Scan for the cell matching the given text and deliver its (x, y) coordinate at center. 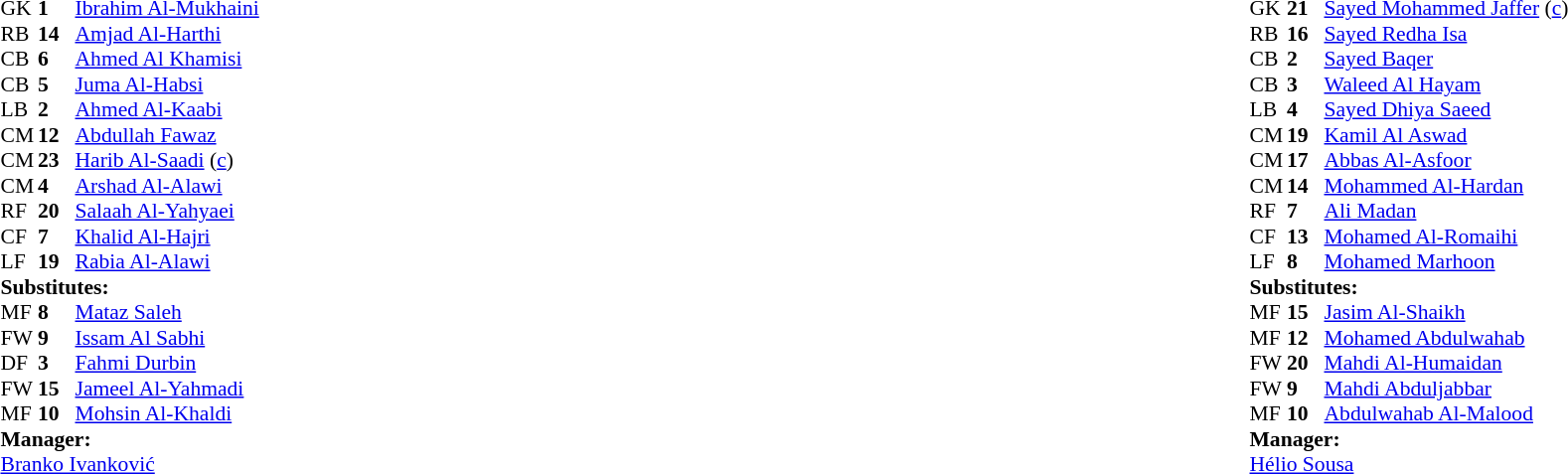
Mohammed Al-Hardan (1446, 186)
Manager: (129, 439)
Issam Al Sabhi (167, 338)
17 (1306, 160)
Sayed Redha Isa (1446, 34)
Ahmed Al-Kaabi (167, 110)
Sayed Dhiya Saeed (1446, 110)
Arshad Al-Alawi (167, 186)
Ali Madan (1446, 212)
Abbas Al-Asfoor (1446, 160)
Rabia Al-Alawi (167, 261)
5 (57, 84)
Substitutes: (129, 287)
13 (1306, 237)
Abdulwahab Al-Malood (1446, 414)
Abdullah Fawaz (167, 135)
Mataz Saleh (167, 313)
Jameel Al-Yahmadi (167, 389)
Waleed Al Hayam (1446, 84)
Amjad Al-Harthi (167, 34)
Mohamed Abdulwahab (1446, 338)
16 (1306, 34)
Mohamed Al-Romaihi (1446, 237)
Sayed Baqer (1446, 59)
Mahdi Al-Humaidan (1446, 363)
Mahdi Abduljabbar (1446, 389)
Mohsin Al-Khaldi (167, 414)
Harib Al-Saadi (c) (167, 160)
Mohamed Marhoon (1446, 261)
6 (57, 59)
Khalid Al-Hajri (167, 237)
Salaah Al-Yahyaei (167, 212)
Kamil Al Aswad (1446, 135)
Ahmed Al Khamisi (167, 59)
Fahmi Durbin (167, 363)
DF (19, 363)
Jasim Al-Shaikh (1446, 313)
Juma Al-Habsi (167, 84)
23 (57, 160)
